Search for the cell housing the specified text and yield its (x, y) center coordinate. 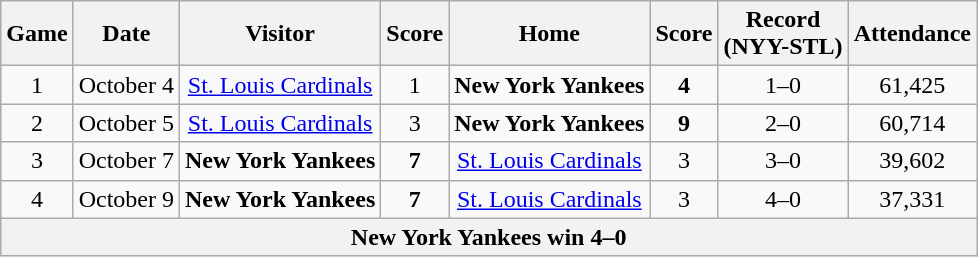
October 4 (126, 85)
Date (126, 34)
1–0 (783, 85)
October 7 (126, 161)
2–0 (783, 123)
Visitor (280, 34)
4–0 (783, 199)
39,602 (912, 161)
October 9 (126, 199)
New York Yankees win 4–0 (489, 237)
9 (684, 123)
Record(NYY-STL) (783, 34)
Home (550, 34)
3–0 (783, 161)
Game (37, 34)
2 (37, 123)
37,331 (912, 199)
61,425 (912, 85)
Attendance (912, 34)
October 5 (126, 123)
60,714 (912, 123)
